Search for the cell housing the specified text and yield its (x, y) center coordinate. 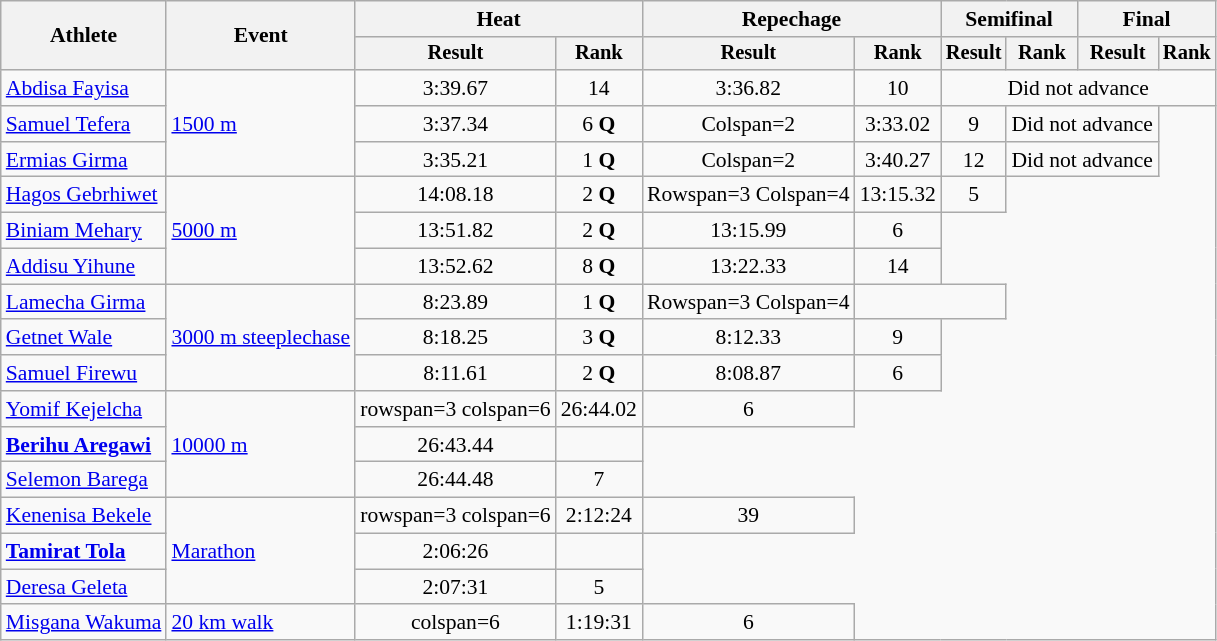
Misgana Wakuma (84, 623)
Berihu Aregawi (84, 445)
39 (748, 516)
Getnet Wale (84, 338)
Heat (498, 19)
Samuel Tefera (84, 124)
13:22.33 (748, 267)
8 Q (599, 267)
3:35.21 (456, 160)
Semifinal (1009, 19)
Kenenisa Bekele (84, 516)
12 (974, 160)
Samuel Firewu (84, 373)
Hagos Gebrhiwet (84, 195)
3:33.02 (898, 124)
8:18.25 (456, 338)
Final (1146, 19)
Addisu Yihune (84, 267)
1500 m (260, 124)
26:43.44 (456, 445)
10 (898, 88)
20 km walk (260, 623)
2:12:24 (599, 516)
3:37.34 (456, 124)
8:23.89 (456, 302)
Biniam Mehary (84, 231)
26:44.48 (456, 480)
6 Q (599, 124)
Selemon Barega (84, 480)
Athlete (84, 36)
Event (260, 36)
8:12.33 (748, 338)
5000 m (260, 230)
26:44.02 (599, 409)
Repechage (792, 19)
7 (599, 480)
3000 m steeplechase (260, 338)
1:19:31 (599, 623)
Lamecha Girma (84, 302)
Yomif Kejelcha (84, 409)
13:15.99 (748, 231)
8:11.61 (456, 373)
Tamirat Tola (84, 552)
Deresa Geleta (84, 587)
Ermias Girma (84, 160)
13:51.82 (456, 231)
10000 m (260, 444)
Marathon (260, 552)
3 Q (599, 338)
13:15.32 (898, 195)
13:52.62 (456, 267)
2:07:31 (456, 587)
8:08.87 (748, 373)
3:36.82 (748, 88)
colspan=6 (456, 623)
Abdisa Fayisa (84, 88)
3:40.27 (898, 160)
3:39.67 (456, 88)
2:06:26 (456, 552)
14:08.18 (456, 195)
